Find where the given text appears and provide that cell's center as (x, y) coordinate. 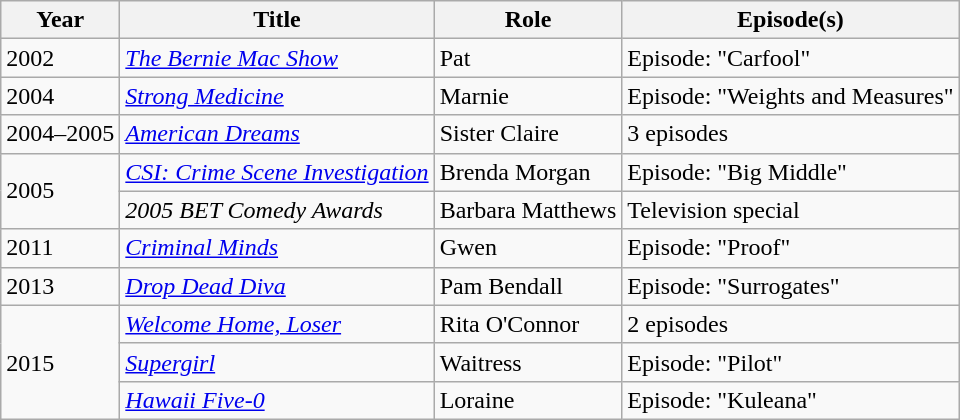
Episode: "Kuleana" (790, 400)
3 episodes (790, 134)
Brenda Morgan (528, 172)
2002 (60, 58)
Rita O'Connor (528, 324)
Gwen (528, 248)
Criminal Minds (277, 248)
2004–2005 (60, 134)
Episode: "Proof" (790, 248)
CSI: Crime Scene Investigation (277, 172)
2005 (60, 191)
Barbara Matthews (528, 210)
Welcome Home, Loser (277, 324)
2015 (60, 362)
2005 BET Comedy Awards (277, 210)
Hawaii Five-0 (277, 400)
Role (528, 20)
American Dreams (277, 134)
Episode(s) (790, 20)
Title (277, 20)
2011 (60, 248)
Supergirl (277, 362)
The Bernie Mac Show (277, 58)
Waitress (528, 362)
Sister Claire (528, 134)
Episode: "Big Middle" (790, 172)
Year (60, 20)
Loraine (528, 400)
Marnie (528, 96)
Pam Bendall (528, 286)
Episode: "Surrogates" (790, 286)
Episode: "Weights and Measures" (790, 96)
2004 (60, 96)
Episode: "Pilot" (790, 362)
Television special (790, 210)
Drop Dead Diva (277, 286)
Strong Medicine (277, 96)
2 episodes (790, 324)
Episode: "Carfool" (790, 58)
Pat (528, 58)
2013 (60, 286)
